Detect which cell encompasses the target text, then output its [X, Y] center coordinate. 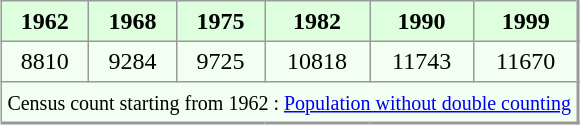
1990 [422, 21]
11743 [422, 61]
1999 [526, 21]
Census count starting from 1962 : Population without double counting [290, 102]
10818 [318, 61]
1975 [221, 21]
8810 [45, 61]
1982 [318, 21]
1968 [133, 21]
9284 [133, 61]
11670 [526, 61]
1962 [45, 21]
9725 [221, 61]
